Find where the given text appears and provide that cell's center as [x, y] coordinate. 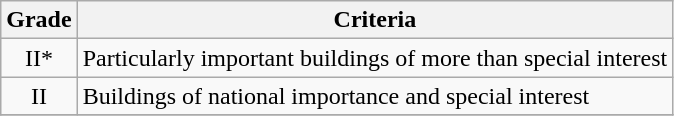
Buildings of national importance and special interest [375, 96]
II [39, 96]
Grade [39, 20]
Particularly important buildings of more than special interest [375, 58]
II* [39, 58]
Criteria [375, 20]
